Scan for the cell matching the given text and deliver its [x, y] coordinate at center. 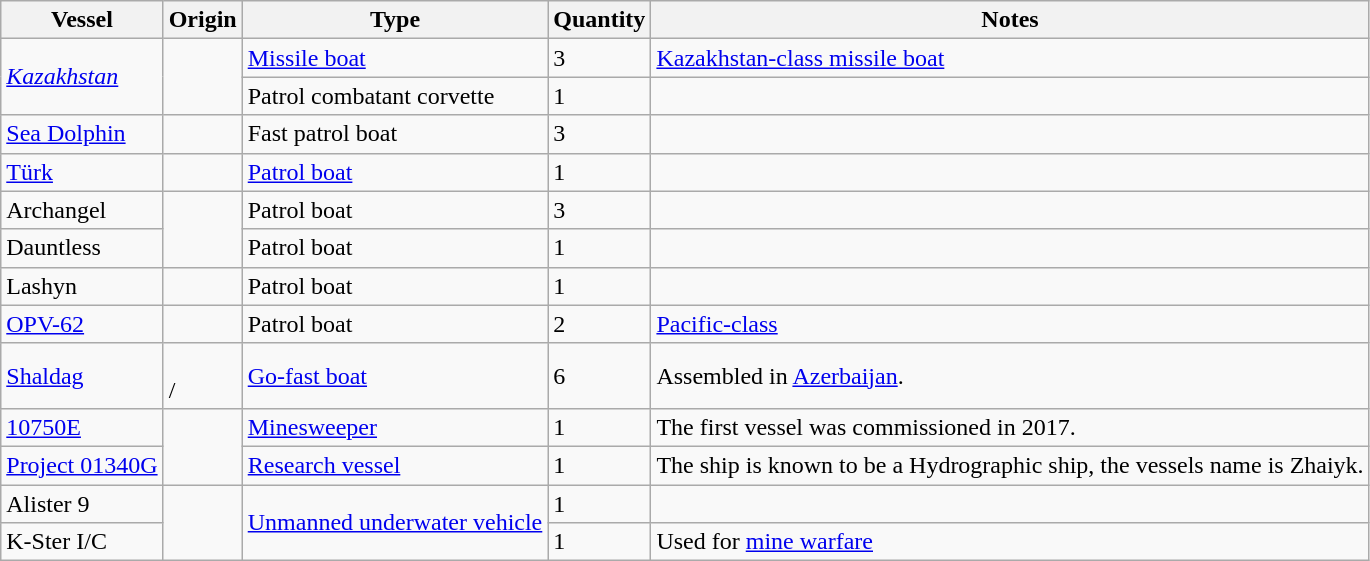
The ship is known to be a Hydrographic ship, the vessels name is Zhaiyk. [1010, 465]
Lashyn [82, 286]
Assembled in Azerbaijan. [1010, 376]
Shaldag [82, 376]
Sea Dolphin [82, 134]
Missile boat [395, 58]
OPV-62 [82, 324]
Origin [202, 20]
Kazakhstan [82, 77]
Alister 9 [82, 503]
Research vessel [395, 465]
6 [600, 376]
Fast patrol boat [395, 134]
Notes [1010, 20]
Unmanned underwater vehicle [395, 522]
Archangel [82, 210]
2 [600, 324]
Türk [82, 172]
Pacific-class [1010, 324]
Quantity [600, 20]
10750E [82, 427]
Dauntless [82, 248]
Used for mine warfare [1010, 542]
The first vessel was commissioned in 2017. [1010, 427]
K-Ster I/C [82, 542]
Type [395, 20]
/ [202, 376]
Kazakhstan-class missile boat [1010, 58]
Vessel [82, 20]
Project 01340G [82, 465]
Go-fast boat [395, 376]
Minesweeper [395, 427]
Patrol combatant corvette [395, 96]
